Return (x, y) of the center of cell containing provided text 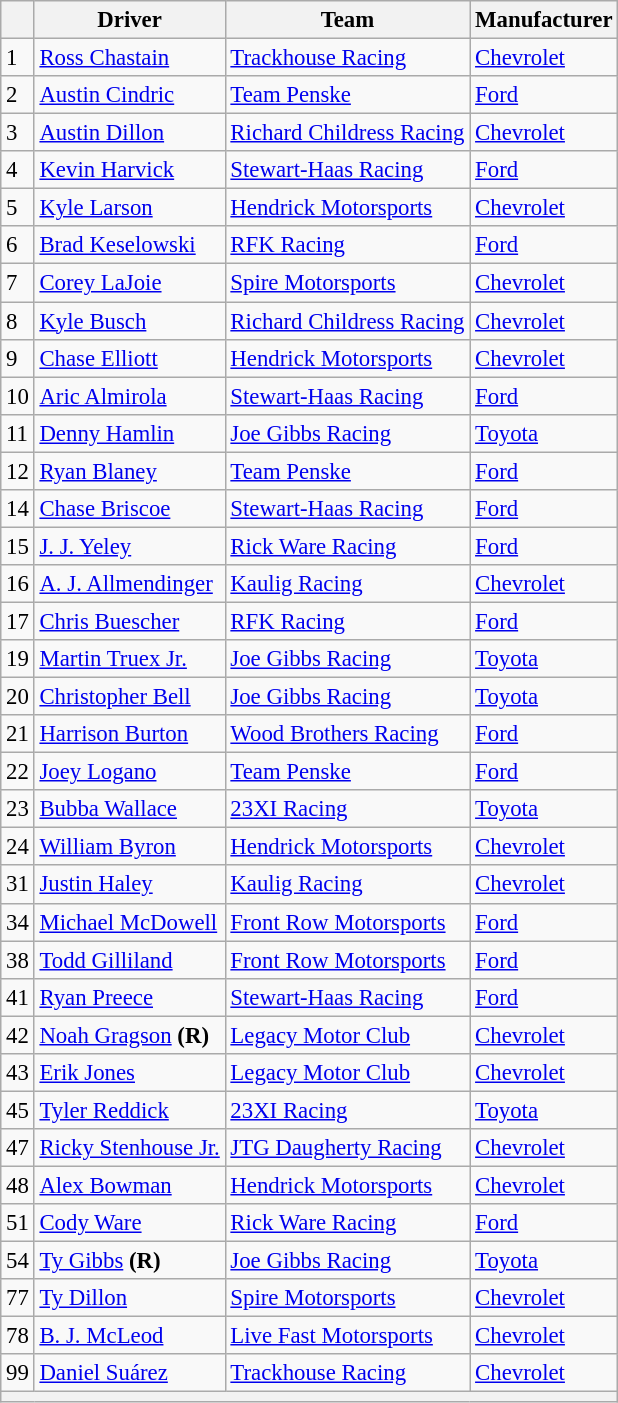
Manufacturer (544, 20)
Austin Cindric (130, 95)
9 (18, 358)
10 (18, 396)
William Byron (130, 847)
51 (18, 1223)
J. J. Yeley (130, 546)
Chase Elliott (130, 358)
Daniel Suárez (130, 1373)
Justin Haley (130, 885)
16 (18, 584)
3 (18, 133)
Wood Brothers Racing (348, 734)
Harrison Burton (130, 734)
Kyle Busch (130, 321)
23 (18, 809)
1 (18, 58)
Chris Buescher (130, 621)
Tyler Reddick (130, 1110)
Cody Ware (130, 1223)
2 (18, 95)
22 (18, 772)
Austin Dillon (130, 133)
Ty Gibbs (R) (130, 1261)
47 (18, 1148)
Live Fast Motorsports (348, 1336)
Chase Briscoe (130, 509)
54 (18, 1261)
Driver (130, 20)
6 (18, 245)
Bubba Wallace (130, 809)
48 (18, 1185)
20 (18, 697)
Ross Chastain (130, 58)
11 (18, 433)
Erik Jones (130, 1073)
78 (18, 1336)
Noah Gragson (R) (130, 1035)
21 (18, 734)
Ryan Preece (130, 997)
4 (18, 170)
77 (18, 1298)
7 (18, 283)
Aric Almirola (130, 396)
17 (18, 621)
Christopher Bell (130, 697)
Martin Truex Jr. (130, 659)
41 (18, 997)
B. J. McLeod (130, 1336)
8 (18, 321)
Ricky Stenhouse Jr. (130, 1148)
38 (18, 960)
31 (18, 885)
Ty Dillon (130, 1298)
14 (18, 509)
43 (18, 1073)
99 (18, 1373)
Alex Bowman (130, 1185)
Brad Keselowski (130, 245)
24 (18, 847)
JTG Daugherty Racing (348, 1148)
Kyle Larson (130, 208)
Joey Logano (130, 772)
Corey LaJoie (130, 283)
45 (18, 1110)
Michael McDowell (130, 922)
5 (18, 208)
19 (18, 659)
A. J. Allmendinger (130, 584)
15 (18, 546)
Team (348, 20)
34 (18, 922)
42 (18, 1035)
Kevin Harvick (130, 170)
Ryan Blaney (130, 471)
Todd Gilliland (130, 960)
12 (18, 471)
Denny Hamlin (130, 433)
